Search for the cell housing the specified text and yield its (x, y) center coordinate. 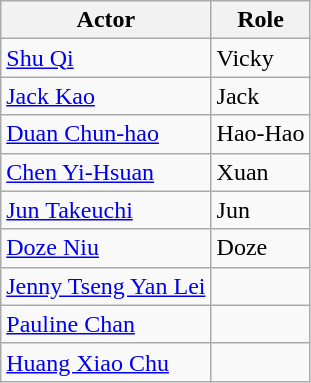
Chen Yi-Hsuan (106, 172)
Duan Chun-hao (106, 134)
Hao-Hao (260, 134)
Actor (106, 20)
Xuan (260, 172)
Pauline Chan (106, 324)
Jun (260, 210)
Jack (260, 96)
Vicky (260, 58)
Jun Takeuchi (106, 210)
Jack Kao (106, 96)
Shu Qi (106, 58)
Jenny Tseng Yan Lei (106, 286)
Doze (260, 248)
Huang Xiao Chu (106, 362)
Role (260, 20)
Doze Niu (106, 248)
